Capture the cell that displays the provided text and extract its (x, y) central coordinate. 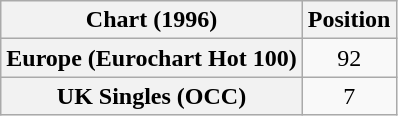
UK Singles (OCC) (152, 96)
92 (349, 58)
7 (349, 96)
Europe (Eurochart Hot 100) (152, 58)
Position (349, 20)
Chart (1996) (152, 20)
